For the text-containing cell, return its midpoint in [X, Y] coordinate format. 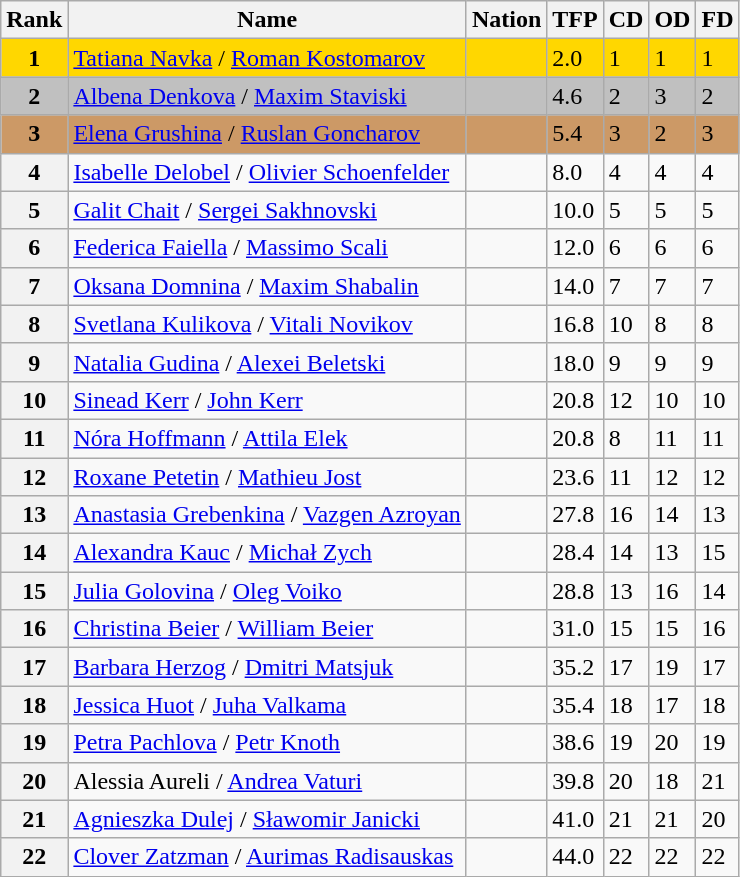
2.0 [575, 58]
Federica Faiella / Massimo Scali [268, 248]
Barbara Herzog / Dmitri Matsjuk [268, 667]
Alessia Aureli / Andrea Vaturi [268, 781]
28.4 [575, 553]
35.4 [575, 705]
14.0 [575, 286]
Galit Chait / Sergei Sakhnovski [268, 210]
35.2 [575, 667]
Sinead Kerr / John Kerr [268, 400]
Isabelle Delobel / Olivier Schoenfelder [268, 172]
8.0 [575, 172]
Christina Beier / William Beier [268, 629]
Elena Grushina / Ruslan Goncharov [268, 134]
Petra Pachlova / Petr Knoth [268, 743]
OD [672, 20]
39.8 [575, 781]
27.8 [575, 515]
12.0 [575, 248]
28.8 [575, 591]
Name [268, 20]
5.4 [575, 134]
Nóra Hoffmann / Attila Elek [268, 438]
Svetlana Kulikova / Vitali Novikov [268, 324]
31.0 [575, 629]
16.8 [575, 324]
44.0 [575, 857]
TFP [575, 20]
41.0 [575, 819]
18.0 [575, 362]
Alexandra Kauc / Michał Zych [268, 553]
38.6 [575, 743]
Clover Zatzman / Aurimas Radisauskas [268, 857]
Roxane Petetin / Mathieu Jost [268, 477]
10.0 [575, 210]
CD [626, 20]
4.6 [575, 96]
FD [718, 20]
Julia Golovina / Oleg Voiko [268, 591]
Nation [506, 20]
23.6 [575, 477]
Oksana Domnina / Maxim Shabalin [268, 286]
Agnieszka Dulej / Sławomir Janicki [268, 819]
Albena Denkova / Maxim Staviski [268, 96]
Rank [34, 20]
Jessica Huot / Juha Valkama [268, 705]
Tatiana Navka / Roman Kostomarov [268, 58]
Natalia Gudina / Alexei Beletski [268, 362]
Anastasia Grebenkina / Vazgen Azroyan [268, 515]
